Determine the [X, Y] coordinate at the center of the cell enclosing the given text.  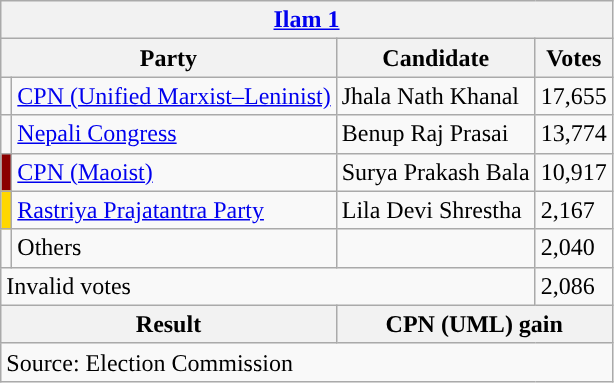
2,086 [574, 286]
Rastriya Prajatantra Party [174, 210]
2,167 [574, 210]
CPN (Unified Marxist–Leninist) [174, 96]
Votes [574, 58]
2,040 [574, 248]
Invalid votes [268, 286]
Ilam 1 [307, 20]
17,655 [574, 96]
Others [174, 248]
Source: Election Commission [307, 362]
13,774 [574, 134]
10,917 [574, 172]
CPN (UML) gain [474, 324]
Lila Devi Shrestha [436, 210]
Jhala Nath Khanal [436, 96]
Result [168, 324]
Party [168, 58]
CPN (Maoist) [174, 172]
Nepali Congress [174, 134]
Candidate [436, 58]
Benup Raj Prasai [436, 134]
Surya Prakash Bala [436, 172]
